Detect which cell encompasses the target text, then output its (X, Y) center coordinate. 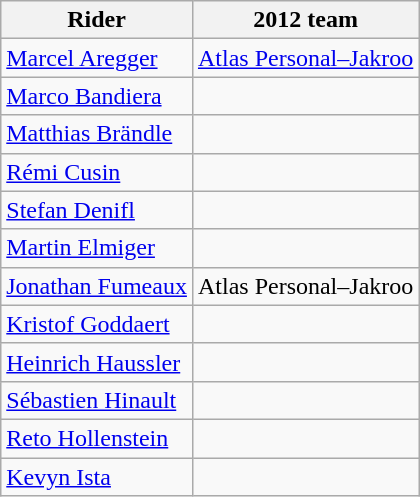
Kevyn Ista (97, 477)
Marco Bandiera (97, 96)
Reto Hollenstein (97, 438)
Jonathan Fumeaux (97, 286)
2012 team (305, 20)
Heinrich Haussler (97, 362)
Matthias Brändle (97, 134)
Marcel Aregger (97, 58)
Rémi Cusin (97, 172)
Kristof Goddaert (97, 324)
Sébastien Hinault (97, 400)
Martin Elmiger (97, 248)
Rider (97, 20)
Stefan Denifl (97, 210)
